Return (x, y) of the center of cell containing provided text 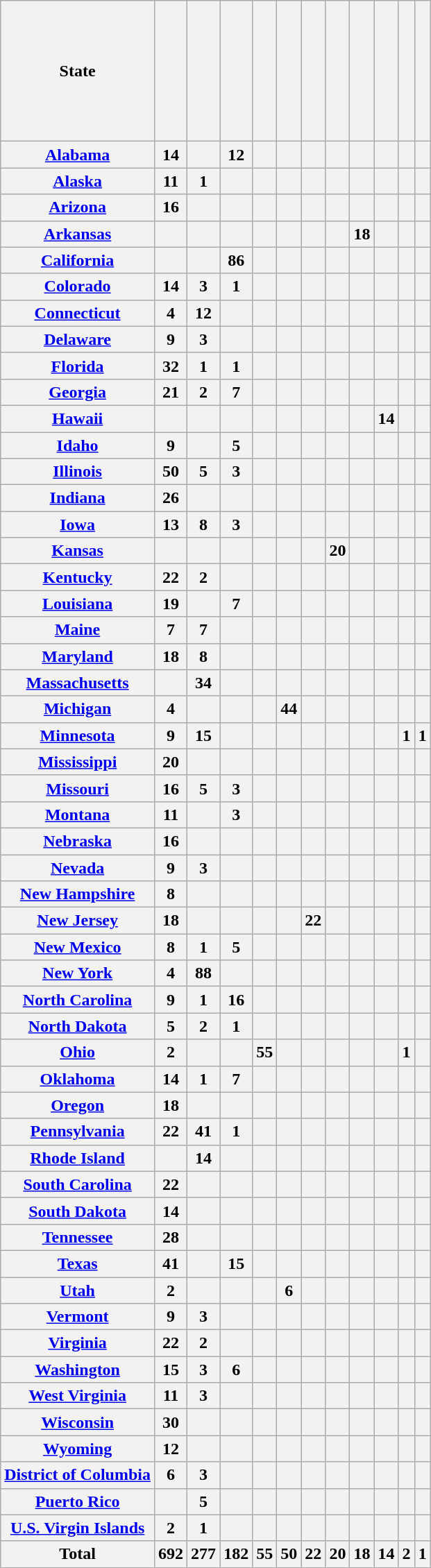
Virginia (78, 1343)
District of Columbia (78, 1475)
Puerto Rico (78, 1501)
Maryland (78, 656)
Minnesota (78, 735)
692 (171, 1554)
Mississippi (78, 762)
New Hampshire (78, 894)
Massachusetts (78, 683)
19 (171, 604)
13 (171, 525)
Tennessee (78, 1237)
West Virginia (78, 1396)
30 (171, 1422)
88 (204, 973)
Arizona (78, 207)
New York (78, 973)
Oregon (78, 1105)
Alaska (78, 181)
Utah (78, 1290)
Wyoming (78, 1449)
Louisiana (78, 604)
Idaho (78, 445)
North Carolina (78, 1000)
Illinois (78, 472)
Arkansas (78, 234)
Texas (78, 1263)
44 (289, 709)
New Jersey (78, 921)
Colorado (78, 287)
Hawaii (78, 418)
277 (204, 1554)
28 (171, 1237)
21 (171, 392)
Michigan (78, 709)
Nevada (78, 868)
Vermont (78, 1317)
U.S. Virgin Islands (78, 1528)
Delaware (78, 339)
Georgia (78, 392)
32 (171, 366)
South Carolina (78, 1184)
Rhode Island (78, 1158)
Iowa (78, 525)
North Dakota (78, 1026)
California (78, 260)
Kentucky (78, 577)
86 (236, 260)
Kansas (78, 551)
Pennsylvania (78, 1132)
Alabama (78, 155)
Montana (78, 815)
Wisconsin (78, 1422)
Missouri (78, 788)
26 (171, 498)
Washington (78, 1370)
State (78, 71)
Connecticut (78, 313)
34 (204, 683)
Oklahoma (78, 1079)
Total (78, 1554)
Ohio (78, 1053)
Nebraska (78, 841)
South Dakota (78, 1211)
Indiana (78, 498)
182 (236, 1554)
New Mexico (78, 947)
Florida (78, 366)
Maine (78, 630)
